For the text-containing cell, return its midpoint in (X, Y) coordinate format. 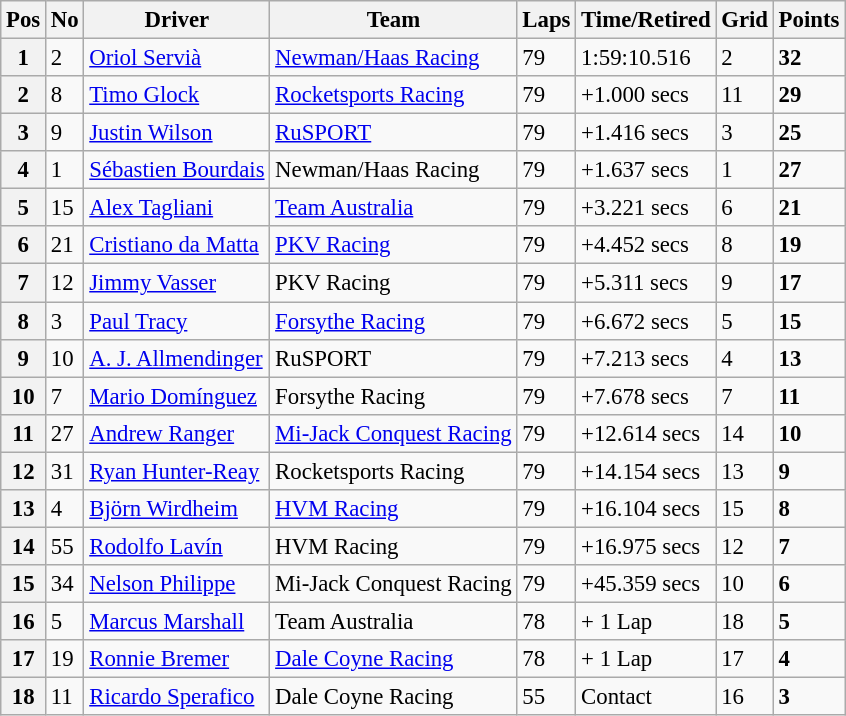
Laps (546, 20)
Paul Tracy (177, 321)
Pos (24, 20)
Marcus Marshall (177, 621)
+1.000 secs (646, 95)
1:59:10.516 (646, 58)
Björn Wirdheim (177, 509)
+5.311 secs (646, 283)
Timo Glock (177, 95)
Rodolfo Lavín (177, 546)
Jimmy Vasser (177, 283)
+3.221 secs (646, 208)
Contact (646, 697)
Justin Wilson (177, 133)
Grid (744, 20)
32 (808, 58)
+1.416 secs (646, 133)
31 (65, 471)
Driver (177, 20)
Nelson Philippe (177, 584)
+6.672 secs (646, 321)
Sébastien Bourdais (177, 170)
A. J. Allmendinger (177, 358)
+7.678 secs (646, 396)
No (65, 20)
+16.104 secs (646, 509)
+1.637 secs (646, 170)
Time/Retired (646, 20)
Ryan Hunter-Reay (177, 471)
Ronnie Bremer (177, 659)
+12.614 secs (646, 433)
Oriol Servià (177, 58)
+14.154 secs (646, 471)
Andrew Ranger (177, 433)
Mario Domínguez (177, 396)
Alex Tagliani (177, 208)
+45.359 secs (646, 584)
+16.975 secs (646, 546)
Cristiano da Matta (177, 245)
Team (394, 20)
+4.452 secs (646, 245)
Ricardo Sperafico (177, 697)
29 (808, 95)
+7.213 secs (646, 358)
34 (65, 584)
25 (808, 133)
Points (808, 20)
